Return the [X, Y] coordinate for the center point of the cell that contains the specified text.  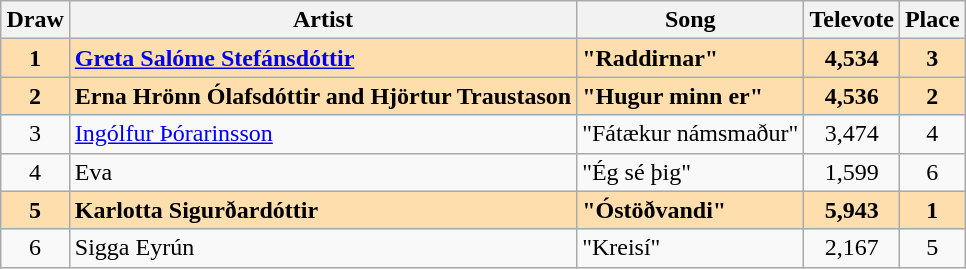
"Ég sé þig" [690, 172]
5,943 [852, 210]
4,534 [852, 58]
Sigga Eyrún [322, 248]
Greta Salóme Stefánsdóttir [322, 58]
Song [690, 20]
Televote [852, 20]
"Fátækur námsmaður" [690, 134]
Ingólfur Þórarinsson [322, 134]
3,474 [852, 134]
Draw [35, 20]
4,536 [852, 96]
"Hugur minn er" [690, 96]
Artist [322, 20]
Erna Hrönn Ólafsdóttir and Hjörtur Traustason [322, 96]
1,599 [852, 172]
Eva [322, 172]
"Raddirnar" [690, 58]
Place [932, 20]
2,167 [852, 248]
Karlotta Sigurðardóttir [322, 210]
"Kreisí" [690, 248]
"Óstöðvandi" [690, 210]
